For the text-containing cell, return its midpoint in (X, Y) coordinate format. 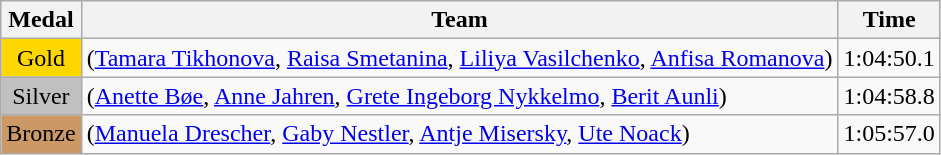
1:05:57.0 (889, 134)
Silver (41, 96)
(Tamara Tikhonova, Raisa Smetanina, Liliya Vasilchenko, Anfisa Romanova) (460, 58)
1:04:58.8 (889, 96)
(Manuela Drescher, Gaby Nestler, Antje Misersky, Ute Noack) (460, 134)
(Anette Bøe, Anne Jahren, Grete Ingeborg Nykkelmo, Berit Aunli) (460, 96)
Medal (41, 20)
Gold (41, 58)
1:04:50.1 (889, 58)
Time (889, 20)
Bronze (41, 134)
Team (460, 20)
